Return the [X, Y] coordinate for the center point of the cell that contains the specified text.  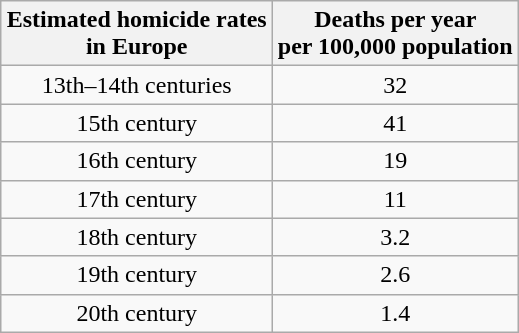
11 [395, 199]
13th–14th centuries [136, 85]
41 [395, 123]
16th century [136, 161]
1.4 [395, 313]
17th century [136, 199]
20th century [136, 313]
3.2 [395, 237]
32 [395, 85]
15th century [136, 123]
Estimated homicide ratesin Europe [136, 34]
19 [395, 161]
19th century [136, 275]
2.6 [395, 275]
Deaths per yearper 100,000 population [395, 34]
18th century [136, 237]
